For the text-containing cell, return its midpoint in [X, Y] coordinate format. 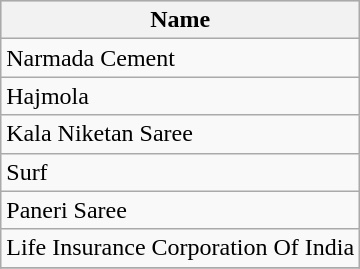
Name [180, 20]
Life Insurance Corporation Of India [180, 248]
Paneri Saree [180, 210]
Kala Niketan Saree [180, 134]
Hajmola [180, 96]
Narmada Cement [180, 58]
Surf [180, 172]
